Determine the [x, y] coordinate at the center of the cell enclosing the given text.  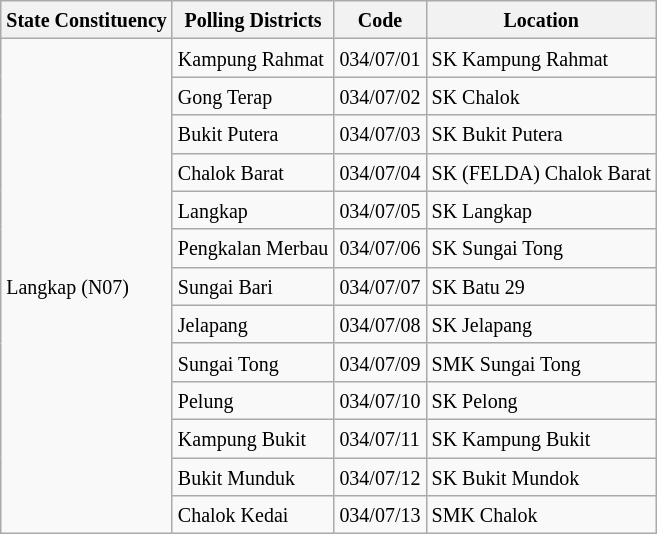
Code [380, 20]
034/07/04 [380, 172]
Bukit Putera [253, 134]
SK Chalok [541, 96]
Langkap [253, 210]
034/07/01 [380, 58]
SMK Chalok [541, 515]
034/07/12 [380, 477]
034/07/07 [380, 286]
Kampung Rahmat [253, 58]
SMK Sungai Tong [541, 362]
SK Langkap [541, 210]
Chalok Kedai [253, 515]
034/07/02 [380, 96]
SK Sungai Tong [541, 248]
Chalok Barat [253, 172]
034/07/11 [380, 438]
Gong Terap [253, 96]
SK Jelapang [541, 324]
034/07/05 [380, 210]
SK Bukit Mundok [541, 477]
034/07/10 [380, 400]
SK Batu 29 [541, 286]
Jelapang [253, 324]
Sungai Tong [253, 362]
034/07/09 [380, 362]
Sungai Bari [253, 286]
034/07/03 [380, 134]
State Constituency [87, 20]
SK (FELDA) Chalok Barat [541, 172]
034/07/13 [380, 515]
Pelung [253, 400]
034/07/08 [380, 324]
Kampung Bukit [253, 438]
SK Kampung Rahmat [541, 58]
Bukit Munduk [253, 477]
Langkap (N07) [87, 286]
Pengkalan Merbau [253, 248]
Location [541, 20]
SK Kampung Bukit [541, 438]
034/07/06 [380, 248]
SK Pelong [541, 400]
SK Bukit Putera [541, 134]
Polling Districts [253, 20]
